Search for the cell housing the specified text and yield its (X, Y) center coordinate. 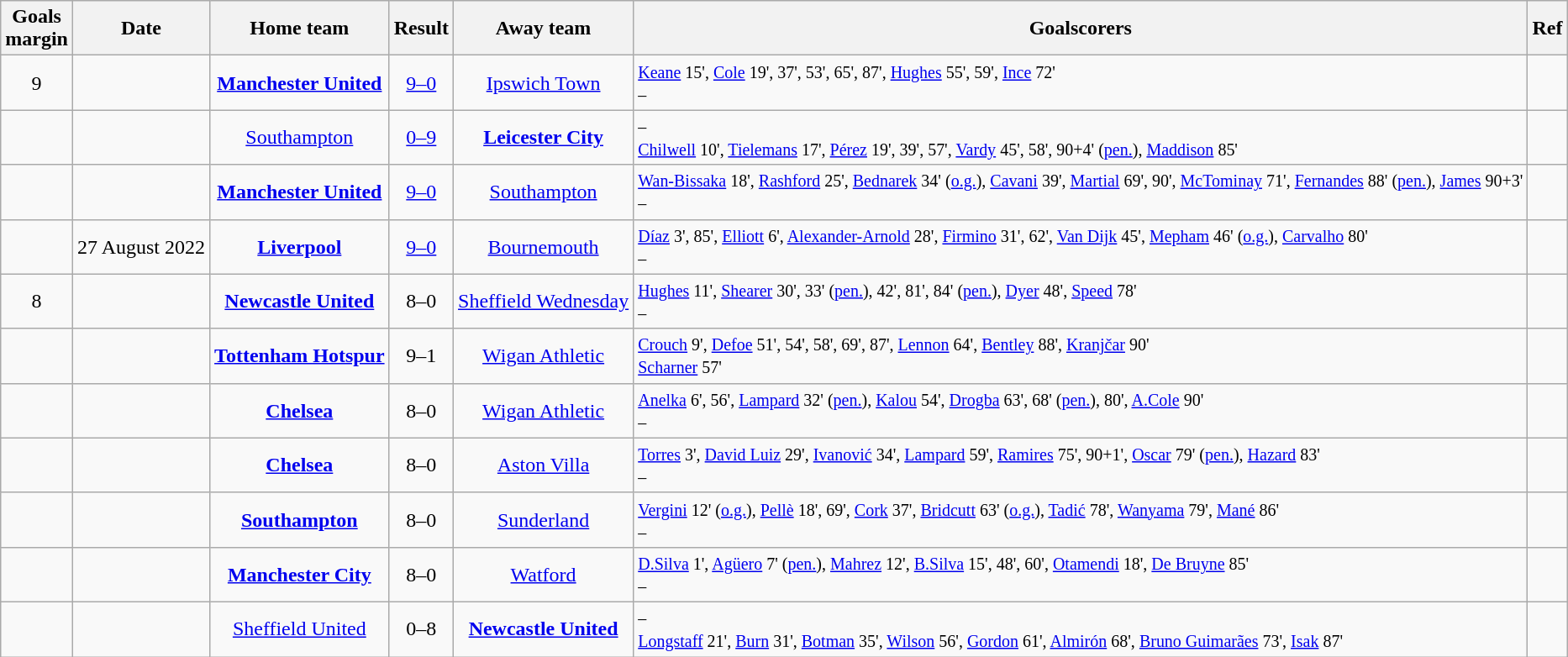
27 August 2022 (141, 247)
Sunderland (544, 519)
Hughes 11', Shearer 30', 33' (pen.), 42', 81', 84' (pen.), Dyer 48', Speed 78' – (1081, 301)
Result (421, 29)
Aston Villa (544, 465)
Home team (300, 29)
D.Silva 1', Agüero 7' (pen.), Mahrez 12', B.Silva 15', 48', 60', Otamendi 18', De Bruyne 85' – (1081, 575)
Crouch 9', Defoe 51', 54', 58', 69', 87', Lennon 64', Bentley 88', Kranjčar 90'Scharner 57' (1081, 356)
Vergini 12' (o.g.), Pellè 18', 69', Cork 37', Bridcutt 63' (o.g.), Tadić 78', Wanyama 79', Mané 86' – (1081, 519)
Leicester City (544, 138)
Ref (1548, 29)
Liverpool (300, 247)
0–9 (421, 138)
Sheffield United (300, 628)
Watford (544, 575)
Bournemouth (544, 247)
Tottenham Hotspur (300, 356)
Away team (544, 29)
– Longstaff 21', Burn 31', Botman 35', Wilson 56', Gordon 61', Almirón 68', Bruno Guimarães 73', Isak 87' (1081, 628)
9–1 (421, 356)
Torres 3', David Luiz 29', Ivanović 34', Lampard 59', Ramires 75', 90+1', Oscar 79' (pen.), Hazard 83' – (1081, 465)
– Chilwell 10', Tielemans 17', Pérez 19', 39', 57', Vardy 45', 58', 90+4' (pen.), Maddison 85' (1081, 138)
Anelka 6', 56', Lampard 32' (pen.), Kalou 54', Drogba 63', 68' (pen.), 80', A.Cole 90' – (1081, 410)
Wan-Bissaka 18', Rashford 25', Bednarek 34' (o.g.), Cavani 39', Martial 69', 90', McTominay 71', Fernandes 88' (pen.), James 90+3' – (1081, 192)
0–8 (421, 628)
Sheffield Wednesday (544, 301)
8 (37, 301)
Goalscorers (1081, 29)
Goals margin (37, 29)
Ipswich Town (544, 82)
Date (141, 29)
9 (37, 82)
Manchester City (300, 575)
Keane 15', Cole 19', 37', 53', 65', 87', Hughes 55', 59', Ince 72' – (1081, 82)
Díaz 3', 85', Elliott 6', Alexander-Arnold 28', Firmino 31', 62', Van Dijk 45', Mepham 46' (o.g.), Carvalho 80' – (1081, 247)
